Scan for the cell matching the given text and deliver its (X, Y) coordinate at center. 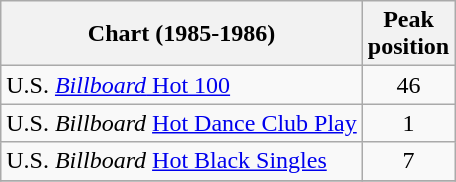
U.S. Billboard Hot Black Singles (182, 161)
46 (408, 85)
U.S. Billboard Hot Dance Club Play (182, 123)
U.S. Billboard Hot 100 (182, 85)
Chart (1985-1986) (182, 34)
Peakposition (408, 34)
7 (408, 161)
1 (408, 123)
